Identify which cell holds the provided text, then report its [x, y] central coordinate. 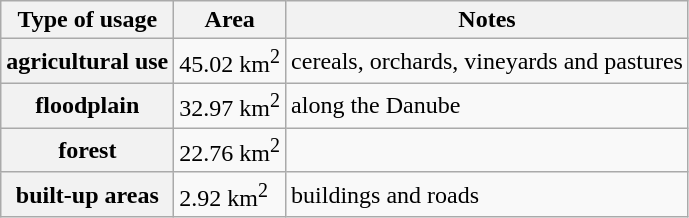
floodplain [88, 106]
Notes [488, 20]
22.76 km2 [230, 150]
Area [230, 20]
along the Danube [488, 106]
built-up areas [88, 194]
2.92 km2 [230, 194]
agricultural use [88, 62]
Type of usage [88, 20]
cereals, orchards, vineyards and pastures [488, 62]
32.97 km2 [230, 106]
buildings and roads [488, 194]
45.02 km2 [230, 62]
forest [88, 150]
